Locate the cell with the specified text and output its [x, y] center coordinate. 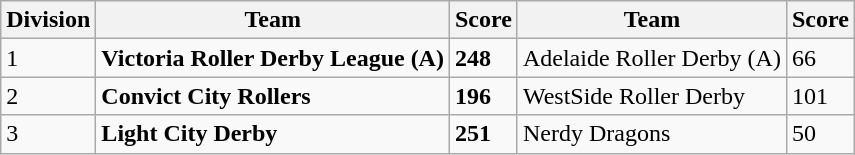
50 [820, 134]
1 [48, 58]
248 [483, 58]
Nerdy Dragons [652, 134]
Convict City Rollers [273, 96]
2 [48, 96]
Light City Derby [273, 134]
196 [483, 96]
Victoria Roller Derby League (A) [273, 58]
3 [48, 134]
Division [48, 20]
66 [820, 58]
251 [483, 134]
101 [820, 96]
WestSide Roller Derby [652, 96]
Adelaide Roller Derby (A) [652, 58]
